Identify which cell holds the provided text, then report its (X, Y) central coordinate. 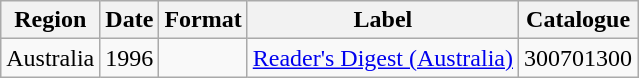
Catalogue (578, 20)
Format (203, 20)
Label (382, 20)
1996 (130, 58)
Reader's Digest (Australia) (382, 58)
Australia (50, 58)
Region (50, 20)
300701300 (578, 58)
Date (130, 20)
